Extract the (x, y) coordinate from the center of the cell holding the provided text.  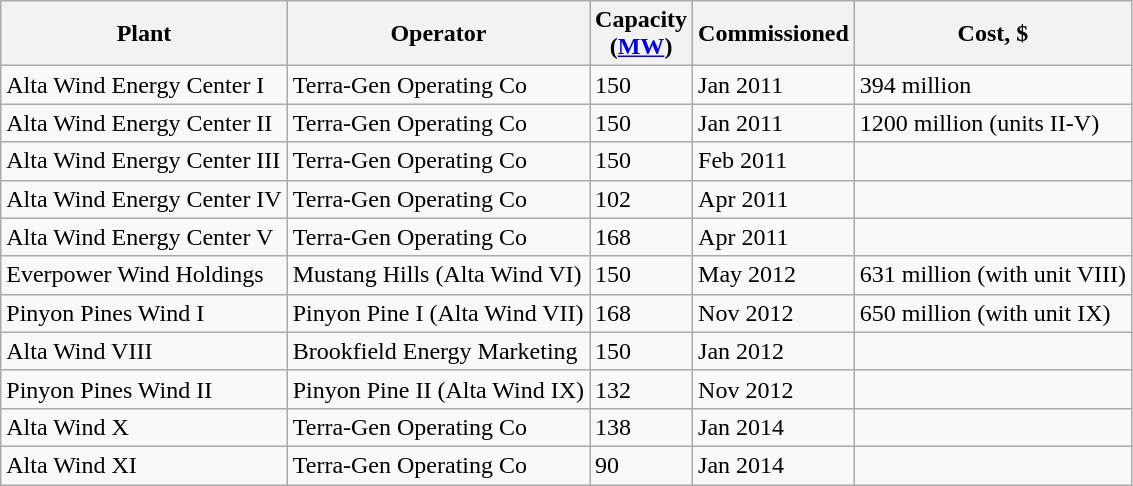
90 (642, 465)
Capacity (MW) (642, 34)
Alta Wind Energy Center I (144, 85)
Alta Wind Energy Center II (144, 123)
Mustang Hills (Alta Wind VI) (438, 275)
Pinyon Pine II (Alta Wind IX) (438, 389)
650 million (with unit IX) (992, 313)
May 2012 (774, 275)
Alta Wind Energy Center IV (144, 199)
Alta Wind Energy Center V (144, 237)
Operator (438, 34)
102 (642, 199)
Plant (144, 34)
Feb 2011 (774, 161)
1200 million (units II-V) (992, 123)
138 (642, 427)
Everpower Wind Holdings (144, 275)
Pinyon Pine I (Alta Wind VII) (438, 313)
Brookfield Energy Marketing (438, 351)
394 million (992, 85)
Alta Wind XI (144, 465)
631 million (with unit VIII) (992, 275)
Alta Wind X (144, 427)
Alta Wind Energy Center III (144, 161)
Alta Wind VIII (144, 351)
Commissioned (774, 34)
132 (642, 389)
Pinyon Pines Wind II (144, 389)
Jan 2012 (774, 351)
Pinyon Pines Wind I (144, 313)
Cost, $ (992, 34)
